From the cell containing the given text, extract its center point as [x, y] coordinate. 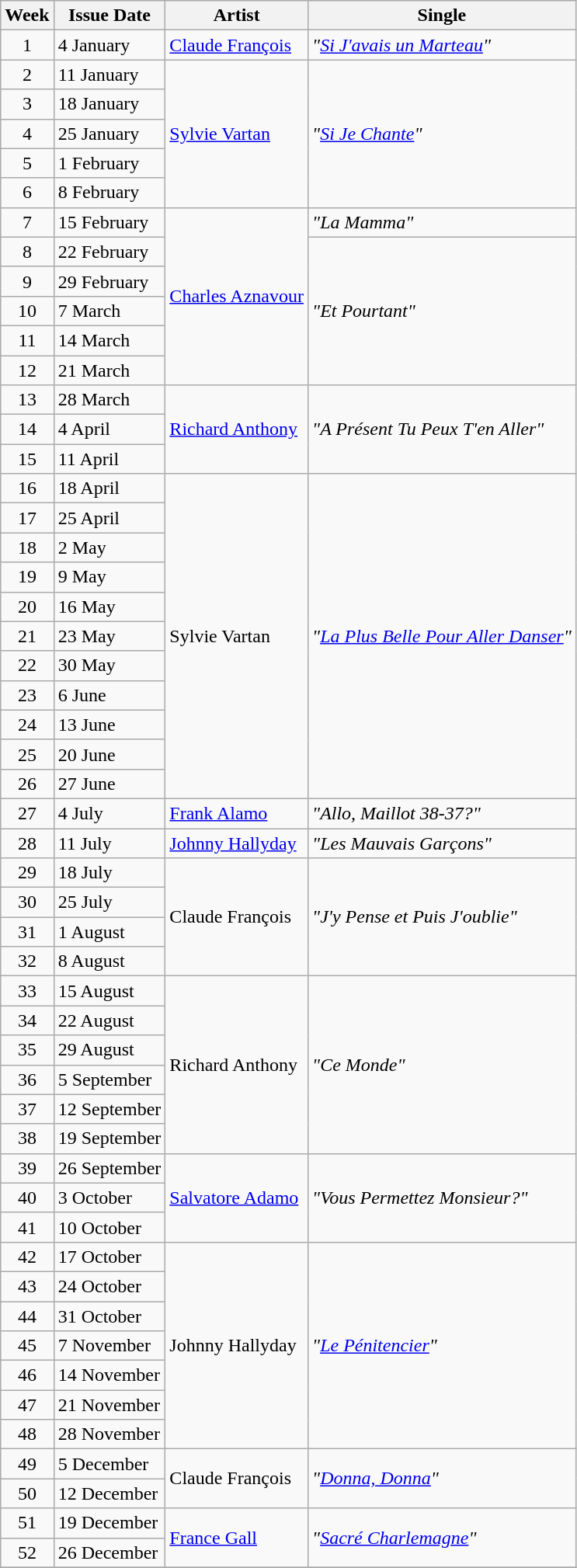
13 [27, 400]
28 March [109, 400]
Charles Aznavour [237, 296]
29 August [109, 1050]
8 [27, 252]
12 [27, 370]
5 September [109, 1080]
18 July [109, 873]
29 February [109, 281]
24 October [109, 1286]
"Allo, Maillot 38-37?" [443, 813]
22 August [109, 1020]
38 [27, 1139]
16 [27, 488]
32 [27, 961]
"Si J'avais un Marteau" [443, 45]
France Gall [237, 1538]
41 [27, 1227]
4 [27, 134]
14 March [109, 340]
25 January [109, 134]
30 [27, 902]
51 [27, 1523]
"Ce Monde" [443, 1065]
21 November [109, 1405]
50 [27, 1493]
7 [27, 222]
25 April [109, 518]
3 October [109, 1198]
5 December [109, 1464]
22 [27, 666]
18 [27, 548]
14 November [109, 1375]
11 July [109, 843]
"Et Pourtant" [443, 311]
16 May [109, 607]
1 [27, 45]
28 [27, 843]
42 [27, 1257]
10 October [109, 1227]
19 [27, 577]
8 August [109, 961]
20 [27, 607]
18 April [109, 488]
46 [27, 1375]
26 December [109, 1552]
45 [27, 1346]
19 September [109, 1139]
2 [27, 75]
14 [27, 429]
"Sacré Charlemagne" [443, 1538]
22 February [109, 252]
11 [27, 340]
17 October [109, 1257]
"Vous Permettez Monsieur?" [443, 1198]
25 [27, 754]
4 April [109, 429]
21 March [109, 370]
Salvatore Adamo [237, 1198]
31 October [109, 1316]
1 February [109, 163]
15 [27, 459]
28 November [109, 1434]
"A Présent Tu Peux T'en Aller" [443, 429]
23 [27, 695]
52 [27, 1552]
"Les Mauvais Garçons" [443, 843]
19 December [109, 1523]
35 [27, 1050]
9 May [109, 577]
12 September [109, 1109]
8 February [109, 193]
27 June [109, 784]
26 September [109, 1168]
18 January [109, 104]
4 July [109, 813]
"La Mamma" [443, 222]
Week [27, 16]
30 May [109, 666]
"J'y Pense et Puis J'oublie" [443, 917]
11 January [109, 75]
Single [443, 16]
Frank Alamo [237, 813]
7 March [109, 311]
Issue Date [109, 16]
34 [27, 1020]
3 [27, 104]
5 [27, 163]
Artist [237, 16]
1 August [109, 932]
13 June [109, 725]
"Le Pénitencier" [443, 1345]
"Si Je Chante" [443, 134]
6 June [109, 695]
21 [27, 636]
36 [27, 1080]
33 [27, 991]
"La Plus Belle Pour Aller Danser" [443, 637]
"Donna, Donna" [443, 1479]
48 [27, 1434]
26 [27, 784]
43 [27, 1286]
25 July [109, 902]
27 [27, 813]
17 [27, 518]
37 [27, 1109]
49 [27, 1464]
10 [27, 311]
39 [27, 1168]
2 May [109, 548]
15 February [109, 222]
15 August [109, 991]
29 [27, 873]
12 December [109, 1493]
11 April [109, 459]
44 [27, 1316]
23 May [109, 636]
9 [27, 281]
4 January [109, 45]
47 [27, 1405]
40 [27, 1198]
7 November [109, 1346]
31 [27, 932]
6 [27, 193]
20 June [109, 754]
24 [27, 725]
